Provide the [X, Y] coordinate of the cell's center where the given text is located.  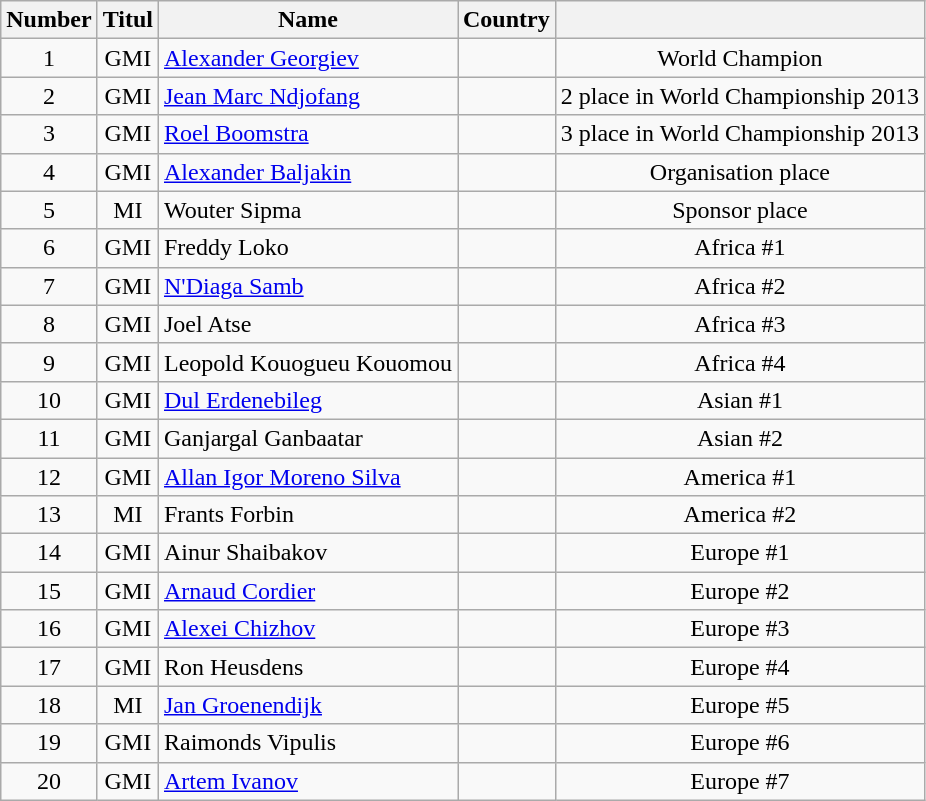
N'Diaga Samb [308, 286]
3 [49, 134]
14 [49, 553]
19 [49, 743]
Alexander Baljakin [308, 172]
Europe #4 [740, 667]
Arnaud Cordier [308, 591]
America #1 [740, 477]
Europe #3 [740, 629]
Wouter Sipma [308, 210]
3 place in World Championship 2013 [740, 134]
4 [49, 172]
Number [49, 20]
Jan Groenendijk [308, 705]
Artem Ivanov [308, 781]
Africa #1 [740, 248]
2 [49, 96]
Europe #1 [740, 553]
1 [49, 58]
America #2 [740, 515]
Asian #1 [740, 400]
Roel Boomstra [308, 134]
Raimonds Vipulis [308, 743]
10 [49, 400]
18 [49, 705]
8 [49, 324]
16 [49, 629]
13 [49, 515]
Ganjargal Ganbaatar [308, 438]
Asian #2 [740, 438]
Africa #2 [740, 286]
Alexei Chizhov [308, 629]
Titul [128, 20]
Dul Erdenebileg [308, 400]
Europe #5 [740, 705]
Jean Marc Ndjofang [308, 96]
Freddy Loko [308, 248]
Ainur Shaibakov [308, 553]
Europe #2 [740, 591]
Frants Forbin [308, 515]
Africa #4 [740, 362]
Africa #3 [740, 324]
9 [49, 362]
Joel Atse [308, 324]
5 [49, 210]
Organisation place [740, 172]
20 [49, 781]
Name [308, 20]
World Champion [740, 58]
17 [49, 667]
Sponsor place [740, 210]
2 place in World Championship 2013 [740, 96]
Europe #7 [740, 781]
Allan Igor Moreno Silva [308, 477]
Alexander Georgiev [308, 58]
Country [507, 20]
Ron Heusdens [308, 667]
Leopold Kouogueu Kouomou [308, 362]
Europe #6 [740, 743]
11 [49, 438]
15 [49, 591]
7 [49, 286]
6 [49, 248]
12 [49, 477]
